Return the [X, Y] coordinate for the center point of the cell that contains the specified text.  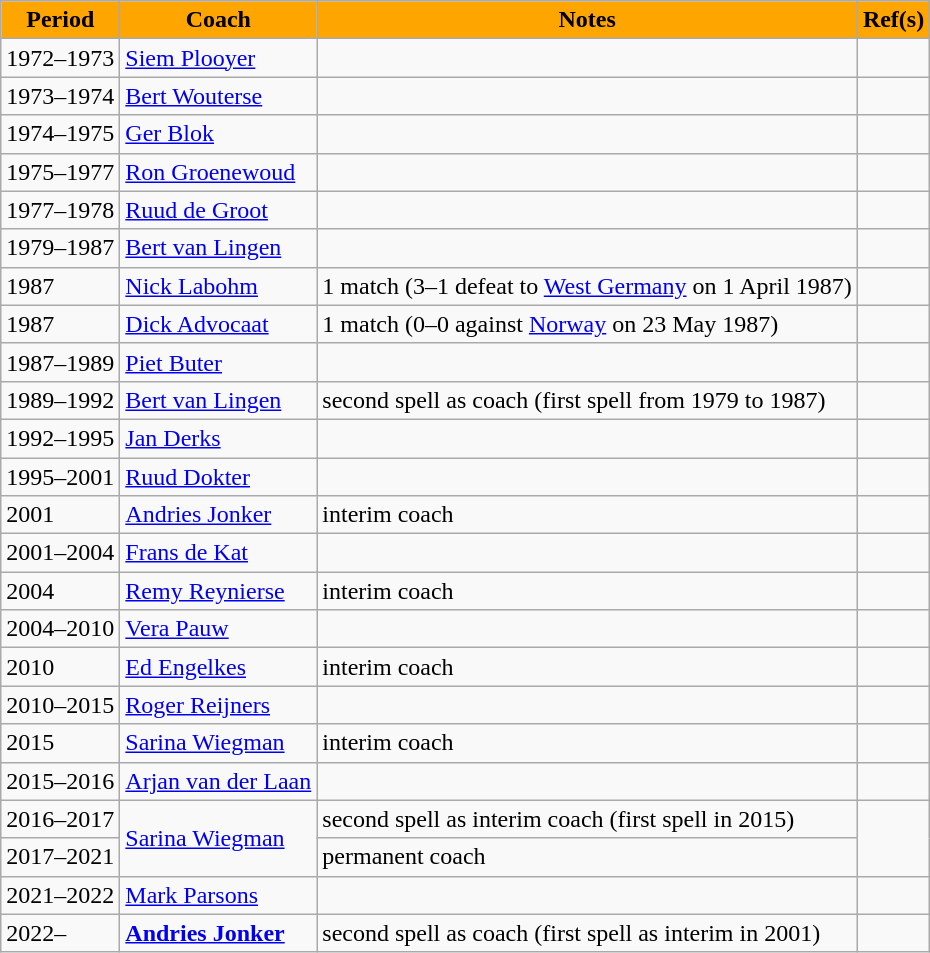
2010 [60, 667]
Period [60, 20]
1977–1978 [60, 210]
2015–2016 [60, 781]
2021–2022 [60, 895]
1974–1975 [60, 134]
Piet Buter [218, 362]
1973–1974 [60, 96]
1995–2001 [60, 477]
Vera Pauw [218, 629]
second spell as coach (first spell as interim in 2001) [588, 933]
2001 [60, 515]
2017–2021 [60, 857]
Remy Reynierse [218, 591]
Ref(s) [893, 20]
1992–1995 [60, 438]
1979–1987 [60, 248]
Bert Wouterse [218, 96]
Ed Engelkes [218, 667]
1 match (3–1 defeat to West Germany on 1 April 1987) [588, 286]
2022– [60, 933]
Roger Reijners [218, 705]
2015 [60, 743]
1989–1992 [60, 400]
1987–1989 [60, 362]
1975–1977 [60, 172]
second spell as interim coach (first spell in 2015) [588, 819]
2016–2017 [60, 819]
permanent coach [588, 857]
2010–2015 [60, 705]
Siem Plooyer [218, 58]
Notes [588, 20]
Frans de Kat [218, 553]
2004–2010 [60, 629]
Dick Advocaat [218, 324]
Ruud de Groot [218, 210]
Mark Parsons [218, 895]
Jan Derks [218, 438]
Coach [218, 20]
Ger Blok [218, 134]
second spell as coach (first spell from 1979 to 1987) [588, 400]
1972–1973 [60, 58]
Nick Labohm [218, 286]
2004 [60, 591]
2001–2004 [60, 553]
1 match (0–0 against Norway on 23 May 1987) [588, 324]
Ron Groenewoud [218, 172]
Ruud Dokter [218, 477]
Arjan van der Laan [218, 781]
